For the text-containing cell, return its midpoint in [X, Y] coordinate format. 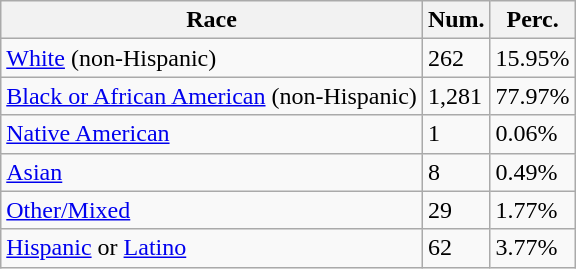
15.95% [532, 58]
Black or African American (non-Hispanic) [212, 96]
77.97% [532, 96]
262 [456, 58]
0.49% [532, 172]
Other/Mixed [212, 210]
Num. [456, 20]
62 [456, 248]
Perc. [532, 20]
White (non-Hispanic) [212, 58]
1 [456, 134]
Native American [212, 134]
1.77% [532, 210]
8 [456, 172]
1,281 [456, 96]
29 [456, 210]
0.06% [532, 134]
Hispanic or Latino [212, 248]
Asian [212, 172]
Race [212, 20]
3.77% [532, 248]
